Scan for the cell matching the given text and deliver its [X, Y] coordinate at center. 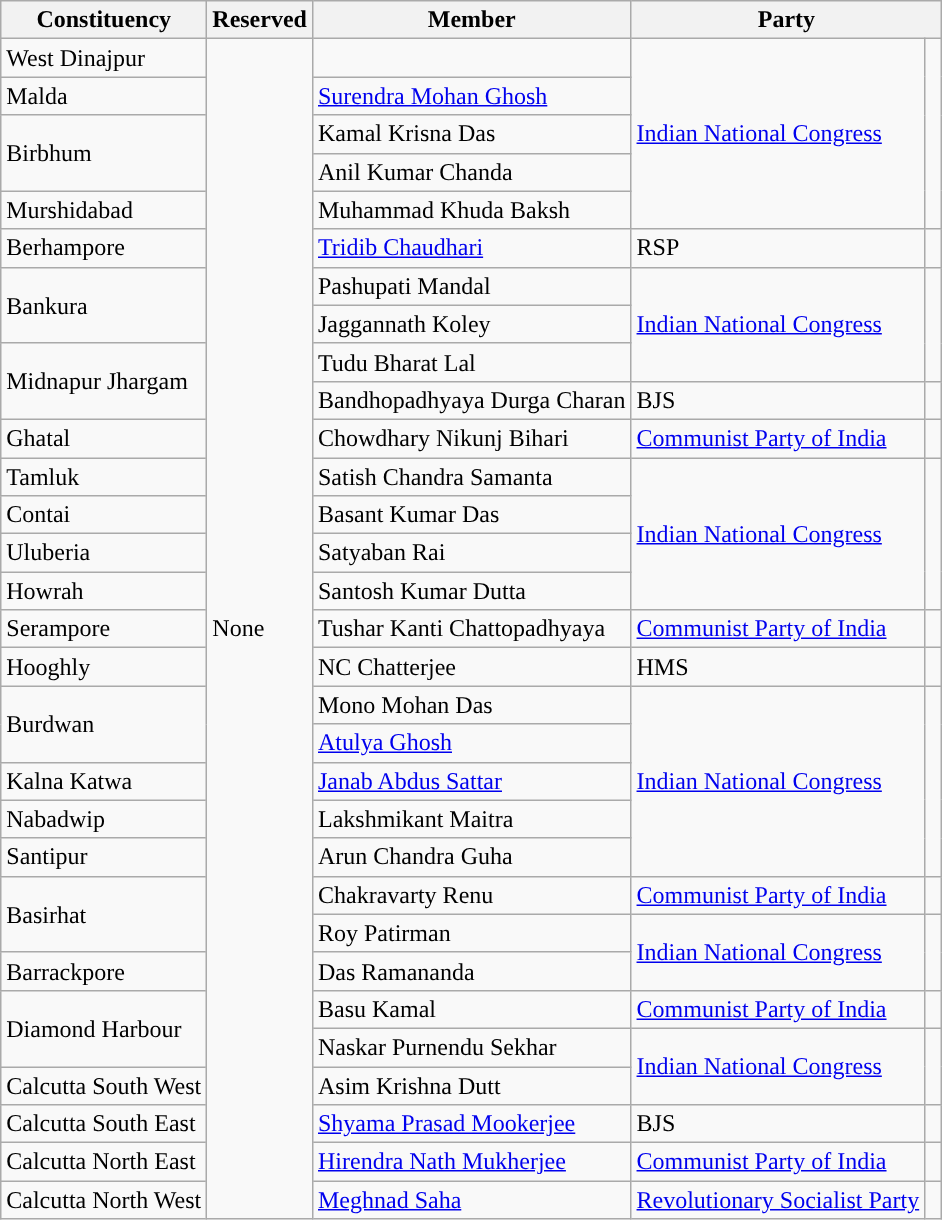
Santosh Kumar Dutta [472, 591]
Bankura [104, 305]
Nabadwip [104, 819]
Meghnad Saha [472, 1200]
NC Chatterjee [472, 667]
Malda [104, 96]
Burdwan [104, 724]
Howrah [104, 591]
Berhampore [104, 248]
Lakshmikant Maitra [472, 819]
Chakravarty Renu [472, 895]
West Dinajpur [104, 58]
Basu Kamal [472, 1009]
Tridib Chaudhari [472, 248]
Naskar Purnendu Sekhar [472, 1047]
Atulya Ghosh [472, 743]
Shyama Prasad Mookerjee [472, 1124]
Revolutionary Socialist Party [778, 1200]
Bandhopadhyaya Durga Charan [472, 400]
Surendra Mohan Ghosh [472, 96]
Hooghly [104, 667]
Constituency [104, 20]
Arun Chandra Guha [472, 857]
Asim Krishna Dutt [472, 1085]
Santipur [104, 857]
Roy Patirman [472, 933]
Anil Kumar Chanda [472, 172]
Tamluk [104, 477]
Uluberia [104, 553]
Basirhat [104, 914]
Calcutta South East [104, 1124]
Tushar Kanti Chattopadhyaya [472, 629]
Jaggannath Koley [472, 324]
Das Ramananda [472, 971]
Barrackpore [104, 971]
Janab Abdus Sattar [472, 781]
None [260, 629]
Satyaban Rai [472, 553]
Kamal Krisna Das [472, 134]
Calcutta North East [104, 1162]
Basant Kumar Das [472, 515]
Calcutta South West [104, 1085]
HMS [778, 667]
Reserved [260, 20]
Pashupati Mandal [472, 286]
Midnapur Jhargam [104, 381]
Muhammad Khuda Baksh [472, 210]
Kalna Katwa [104, 781]
Tudu Bharat Lal [472, 362]
Satish Chandra Samanta [472, 477]
Hirendra Nath Mukherjee [472, 1162]
Contai [104, 515]
Diamond Harbour [104, 1028]
Murshidabad [104, 210]
Calcutta North West [104, 1200]
Birbhum [104, 153]
Ghatal [104, 438]
RSP [778, 248]
Party [786, 20]
Chowdhary Nikunj Bihari [472, 438]
Serampore [104, 629]
Member [472, 20]
Mono Mohan Das [472, 705]
